Return (X, Y) of the center of cell containing provided text 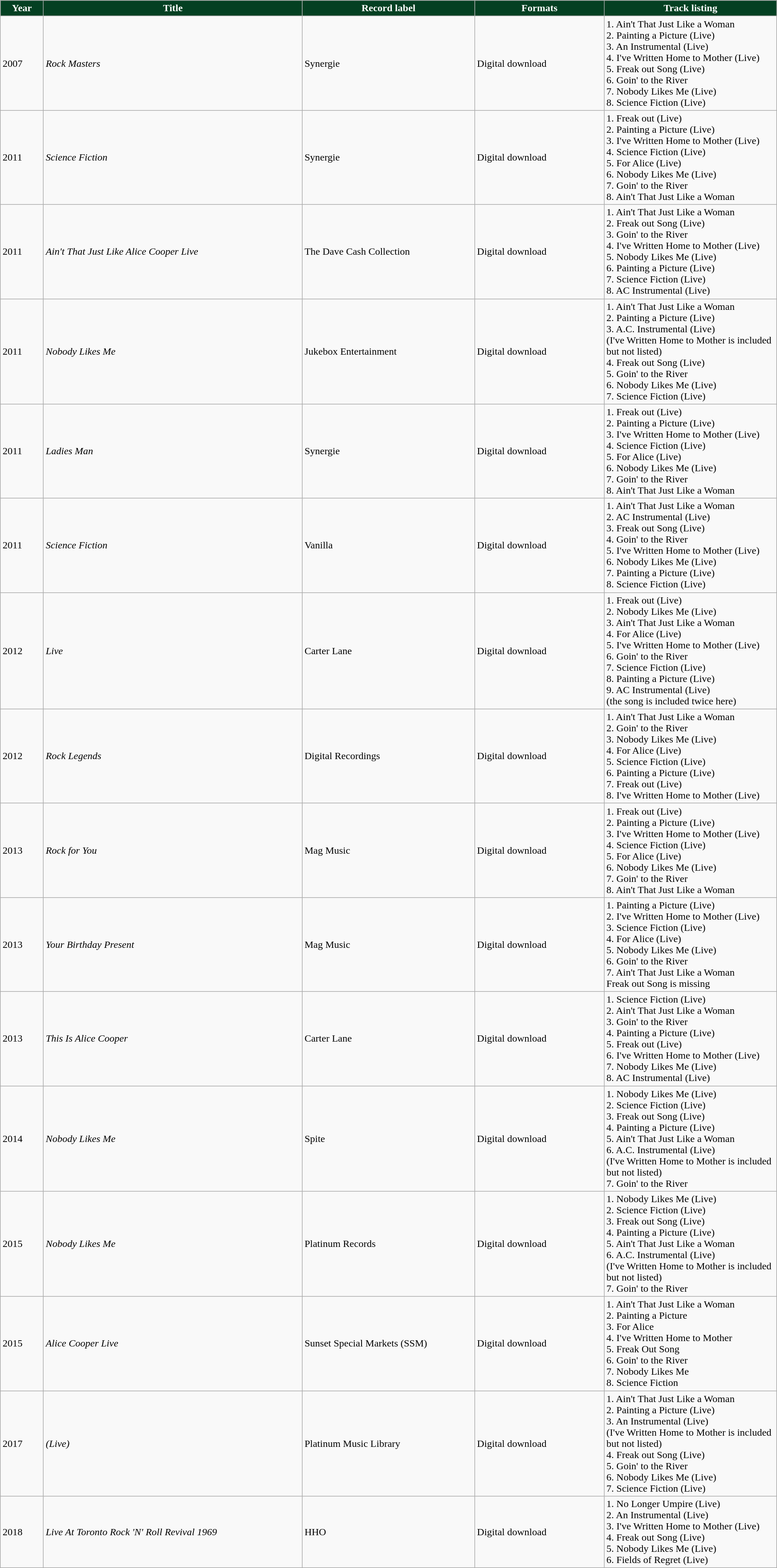
HHO (388, 1532)
Track listing (691, 8)
Vanilla (388, 545)
Rock Legends (173, 756)
Live (173, 650)
2007 (22, 63)
This Is Alice Cooper (173, 1039)
Spite (388, 1139)
2014 (22, 1139)
Your Birthday Present (173, 944)
Formats (540, 8)
Rock for You (173, 850)
2018 (22, 1532)
Ain't That Just Like Alice Cooper Live (173, 251)
Live At Toronto Rock 'N' Roll Revival 1969 (173, 1532)
Alice Cooper Live (173, 1344)
Jukebox Entertainment (388, 351)
Platinum Music Library (388, 1444)
Title (173, 8)
Rock Masters (173, 63)
Sunset Special Markets (SSM) (388, 1344)
(Live) (173, 1444)
The Dave Cash Collection (388, 251)
Ladies Man (173, 451)
Year (22, 8)
Record label (388, 8)
Platinum Records (388, 1244)
Digital Recordings (388, 756)
2017 (22, 1444)
